For the text-containing cell, return its midpoint in (X, Y) coordinate format. 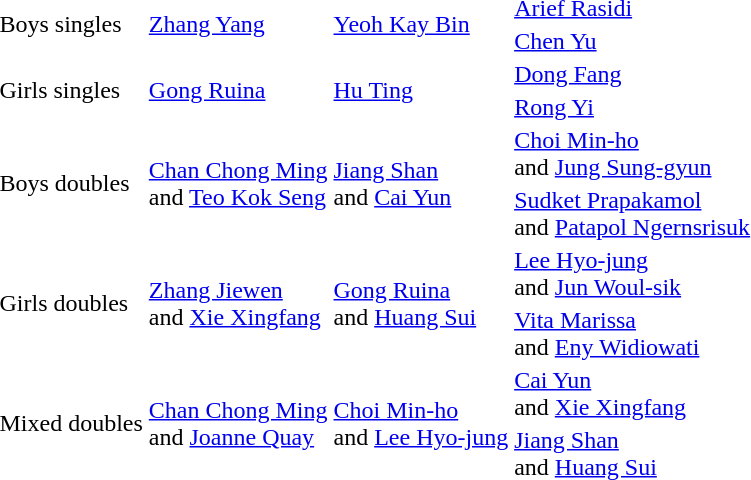
Zhang Jiewenand Xie Xingfang (238, 304)
Jiang Shanand Cai Yun (421, 184)
Gong Ruina (238, 90)
Gong Ruinaand Huang Sui (421, 304)
Hu Ting (421, 90)
Chan Chong Mingand Teo Kok Seng (238, 184)
